Extract the (X, Y) coordinate from the center of the cell holding the provided text.  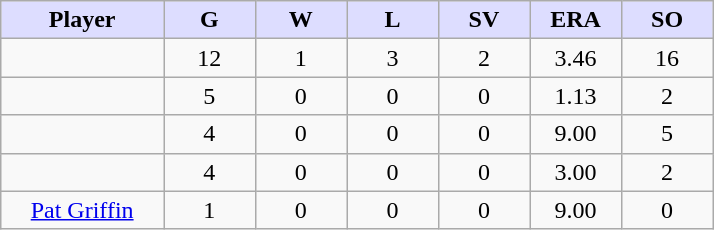
16 (667, 58)
SO (667, 20)
Pat Griffin (82, 210)
G (210, 20)
L (393, 20)
SV (484, 20)
12 (210, 58)
3.46 (576, 58)
1.13 (576, 96)
W (301, 20)
3.00 (576, 172)
ERA (576, 20)
3 (393, 58)
Player (82, 20)
